Search for the cell housing the specified text and yield its [x, y] center coordinate. 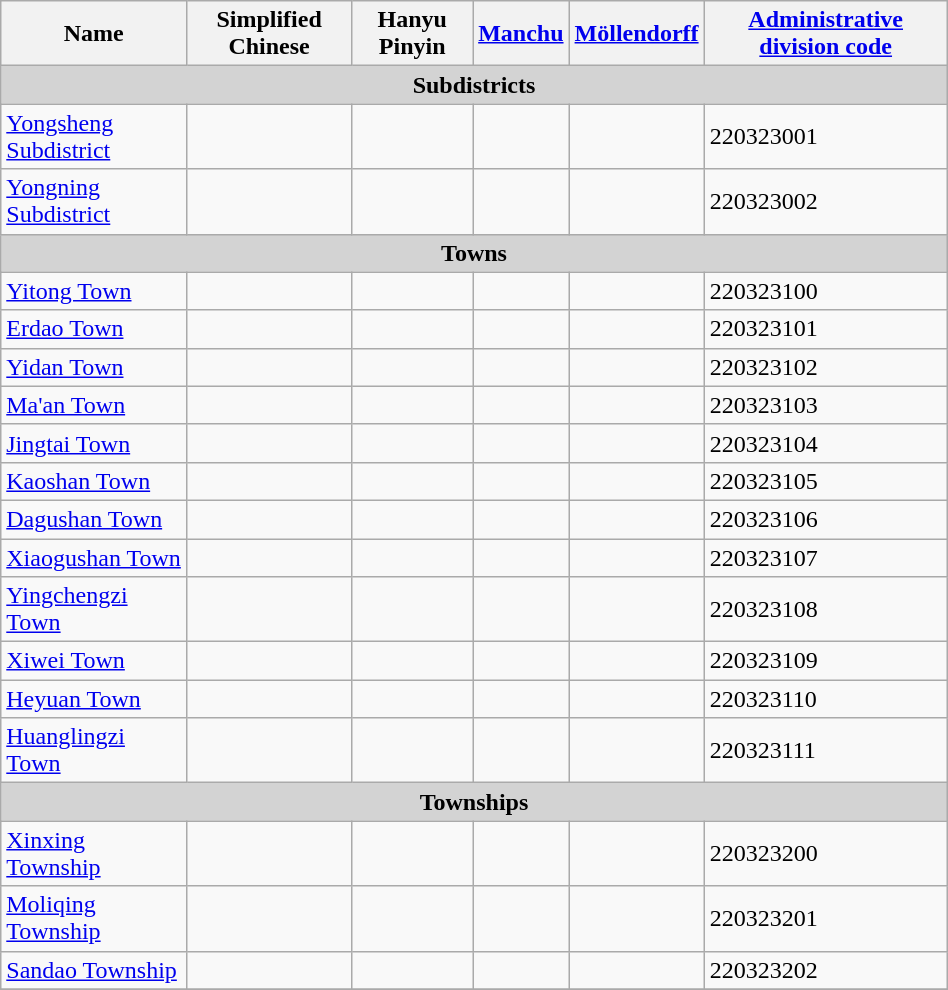
Yingchengzi Town [94, 610]
Hanyu Pinyin [412, 34]
220323107 [826, 557]
Yitong Town [94, 291]
Simplified Chinese [268, 34]
Jingtai Town [94, 443]
Xinxing Township [94, 854]
Erdao Town [94, 329]
220323110 [826, 699]
220323106 [826, 519]
Xiaogushan Town [94, 557]
220323201 [826, 918]
Townships [474, 802]
Ma'an Town [94, 405]
Yidan Town [94, 367]
Dagushan Town [94, 519]
Kaoshan Town [94, 481]
220323104 [826, 443]
220323200 [826, 854]
Sandao Township [94, 970]
220323109 [826, 661]
Towns [474, 253]
Administrative division code [826, 34]
Subdistricts [474, 85]
Moliqing Township [94, 918]
Manchu [521, 34]
220323108 [826, 610]
Huanglingzi Town [94, 750]
220323105 [826, 481]
220323002 [826, 202]
Yongsheng Subdistrict [94, 136]
220323102 [826, 367]
Xiwei Town [94, 661]
Möllendorff [636, 34]
Heyuan Town [94, 699]
Name [94, 34]
220323103 [826, 405]
220323101 [826, 329]
220323100 [826, 291]
220323001 [826, 136]
Yongning Subdistrict [94, 202]
220323111 [826, 750]
220323202 [826, 970]
